Return [X, Y] of the center of cell containing provided text 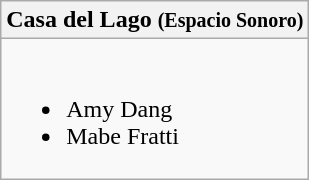
Casa del Lago (Espacio Sonoro) [155, 20]
Amy DangMabe Fratti [155, 109]
